Determine the [x, y] coordinate at the center of the cell enclosing the given text.  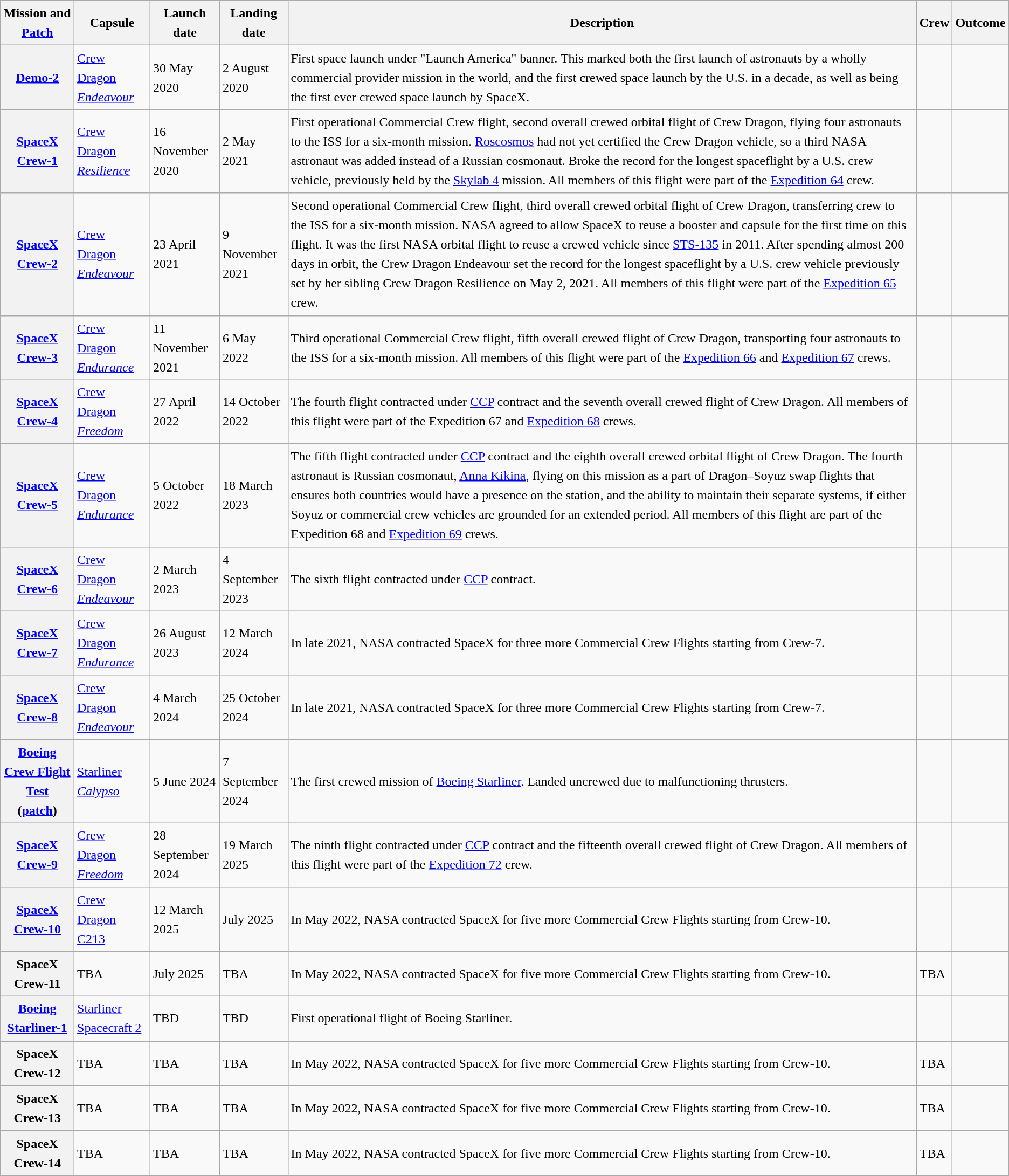
SpaceX Crew-12 [38, 1063]
9 November 2021 [253, 255]
28 September 2024 [184, 855]
26 August 2023 [184, 643]
Crew [935, 23]
The sixth flight contracted under CCP contract. [602, 579]
7 September 2024 [253, 781]
Description [602, 23]
12 March 2025 [184, 920]
SpaceX Crew-7 [38, 643]
SpaceX Crew-10 [38, 920]
4 March 2024 [184, 707]
Capsule [112, 23]
18 March 2023 [253, 495]
Outcome [980, 23]
6 May 2022 [253, 347]
SpaceX Crew-11 [38, 974]
SpaceX Crew-5 [38, 495]
Launch date [184, 23]
30 May 2020 [184, 78]
SpaceX Crew-1 [38, 151]
12 March 2024 [253, 643]
27 April 2022 [184, 412]
Starliner Spacecraft 2 [112, 1019]
SpaceX Crew-3 [38, 347]
5 October 2022 [184, 495]
Landing date [253, 23]
Crew Dragon C213 [112, 920]
Starliner Calypso [112, 781]
SpaceX Crew-6 [38, 579]
2 August 2020 [253, 78]
The first crewed mission of Boeing Starliner. Landed uncrewed due to malfunctioning thrusters. [602, 781]
25 October 2024 [253, 707]
4 September 2023 [253, 579]
23 April 2021 [184, 255]
Boeing Starliner-1 [38, 1019]
2 March 2023 [184, 579]
SpaceX Crew-8 [38, 707]
2 May 2021 [253, 151]
Boeing Crew Flight Test(patch) [38, 781]
14 October 2022 [253, 412]
First operational flight of Boeing Starliner. [602, 1019]
Demo-2 [38, 78]
SpaceX Crew-9 [38, 855]
SpaceX Crew-2 [38, 255]
Mission and Patch [38, 23]
SpaceX Crew-4 [38, 412]
SpaceX Crew-14 [38, 1153]
5 June 2024 [184, 781]
16 November 2020 [184, 151]
SpaceX Crew-13 [38, 1109]
19 March 2025 [253, 855]
Crew Dragon Resilience [112, 151]
11 November 2021 [184, 347]
